Output the [X, Y] coordinate of the center of the cell containing the given text.  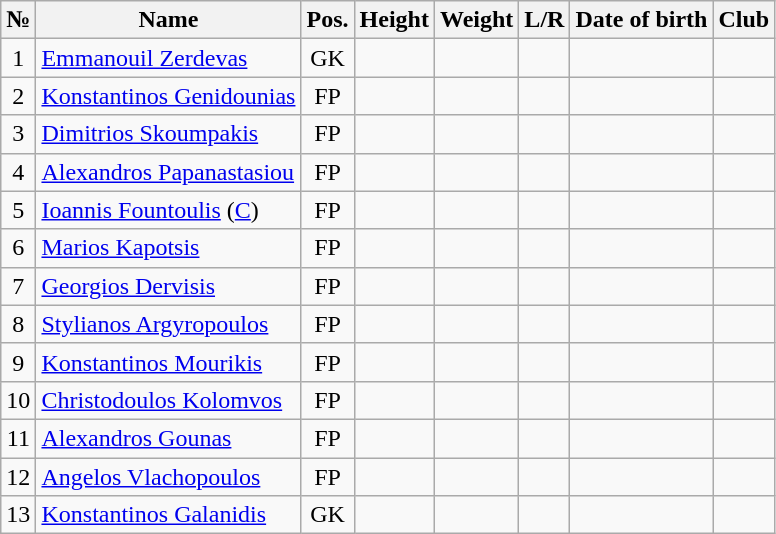
2 [18, 96]
Stylianos Argyropoulos [168, 324]
12 [18, 477]
Name [168, 20]
Ioannis Fountoulis (C) [168, 210]
13 [18, 515]
1 [18, 58]
10 [18, 400]
Konstantinos Galanidis [168, 515]
Date of birth [642, 20]
6 [18, 248]
8 [18, 324]
4 [18, 172]
5 [18, 210]
Konstantinos Genidounias [168, 96]
Christodoulos Kolomvos [168, 400]
7 [18, 286]
Emmanouil Zerdevas [168, 58]
Marios Kapotsis [168, 248]
Angelos Vlachopoulos [168, 477]
Pos. [328, 20]
Georgios Dervisis [168, 286]
9 [18, 362]
11 [18, 438]
Alexandros Papanastasiou [168, 172]
Konstantinos Mourikis [168, 362]
№ [18, 20]
3 [18, 134]
Alexandros Gounas [168, 438]
L/R [544, 20]
Height [394, 20]
Weight [476, 20]
Club [744, 20]
Dimitrios Skoumpakis [168, 134]
